Extract the [X, Y] coordinate from the center of the cell holding the provided text.  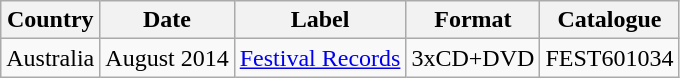
Date [167, 20]
3xCD+DVD [473, 58]
Label [320, 20]
Australia [50, 58]
Country [50, 20]
Catalogue [610, 20]
FEST601034 [610, 58]
Festival Records [320, 58]
August 2014 [167, 58]
Format [473, 20]
